Search for the cell housing the specified text and yield its (x, y) center coordinate. 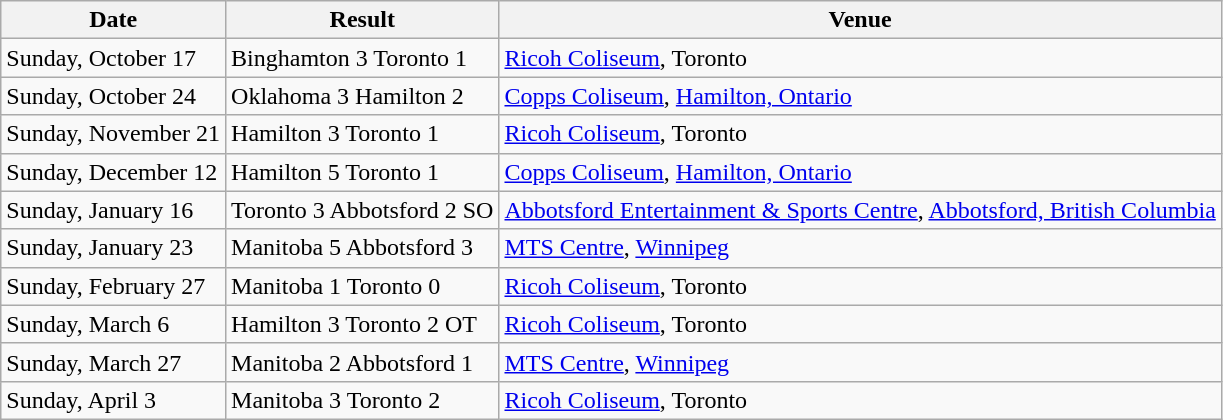
Sunday, November 21 (114, 134)
Manitoba 1 Toronto 0 (362, 286)
Manitoba 3 Toronto 2 (362, 400)
Date (114, 20)
Sunday, January 23 (114, 248)
Sunday, December 12 (114, 172)
Hamilton 3 Toronto 2 OT (362, 324)
Manitoba 5 Abbotsford 3 (362, 248)
Oklahoma 3 Hamilton 2 (362, 96)
Manitoba 2 Abbotsford 1 (362, 362)
Hamilton 3 Toronto 1 (362, 134)
Result (362, 20)
Sunday, October 17 (114, 58)
Sunday, October 24 (114, 96)
Sunday, February 27 (114, 286)
Binghamton 3 Toronto 1 (362, 58)
Sunday, April 3 (114, 400)
Venue (860, 20)
Sunday, March 6 (114, 324)
Sunday, January 16 (114, 210)
Hamilton 5 Toronto 1 (362, 172)
Abbotsford Entertainment & Sports Centre, Abbotsford, British Columbia (860, 210)
Toronto 3 Abbotsford 2 SO (362, 210)
Sunday, March 27 (114, 362)
